Identify which cell holds the provided text, then report its [x, y] central coordinate. 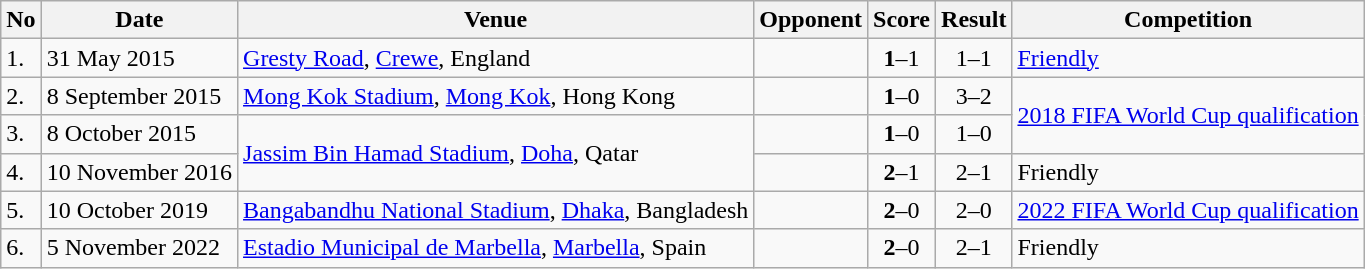
Competition [1188, 20]
Date [139, 20]
6. [21, 248]
31 May 2015 [139, 58]
5. [21, 210]
2. [21, 96]
Result [974, 20]
10 October 2019 [139, 210]
Venue [496, 20]
3–2 [974, 96]
10 November 2016 [139, 172]
No [21, 20]
8 September 2015 [139, 96]
1. [21, 58]
Jassim Bin Hamad Stadium, Doha, Qatar [496, 153]
2022 FIFA World Cup qualification [1188, 210]
Score [902, 20]
Mong Kok Stadium, Mong Kok, Hong Kong [496, 96]
Bangabandhu National Stadium, Dhaka, Bangladesh [496, 210]
Opponent [811, 20]
8 October 2015 [139, 134]
4. [21, 172]
5 November 2022 [139, 248]
Gresty Road, Crewe, England [496, 58]
2018 FIFA World Cup qualification [1188, 115]
Estadio Municipal de Marbella, Marbella, Spain [496, 248]
3. [21, 134]
